Return the (x, y) coordinate for the center point of the cell that contains the specified text.  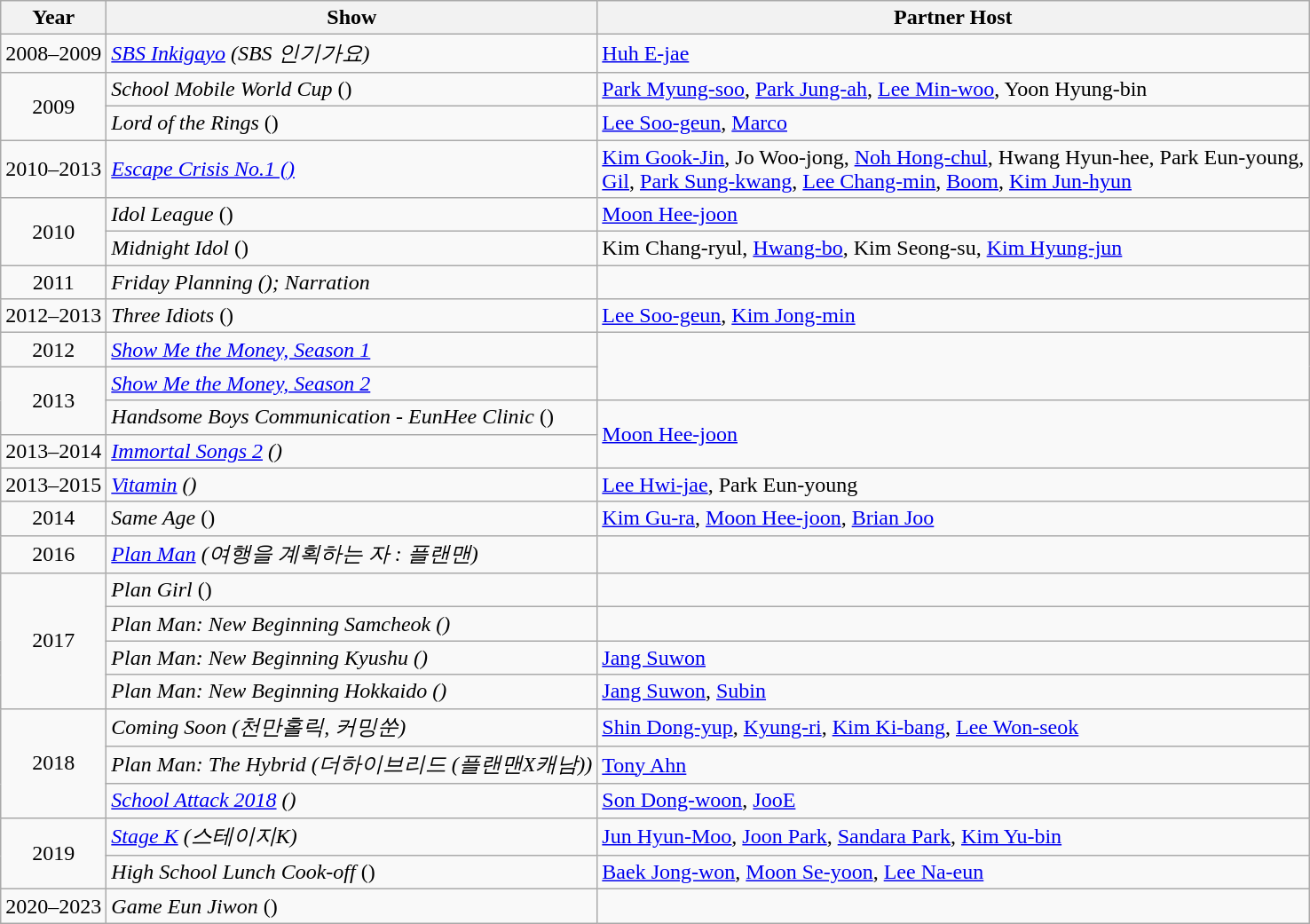
2010 (53, 232)
Jang Suwon (953, 658)
Plan Man: New Beginning Samcheok () (351, 624)
Baek Jong-won, Moon Se-yoon, Lee Na-eun (953, 873)
Three Idiots () (351, 316)
Game Eun Jiwon () (351, 906)
Immortal Songs 2 () (351, 451)
Kim Gook-Jin, Jo Woo-jong, Noh Hong-chul, Hwang Hyun-hee, Park Eun-young,Gil, Park Sung-kwang, Lee Chang-min, Boom, Kim Jun-hyun (953, 169)
Lee Soo-geun, Marco (953, 122)
2009 (53, 106)
Kim Gu-ra, Moon Hee-joon, Brian Joo (953, 518)
2008–2009 (53, 53)
School Attack 2018 () (351, 801)
Show Me the Money, Season 1 (351, 350)
SBS Inkigayo (SBS 인기가요) (351, 53)
Partner Host (953, 18)
Shin Dong-yup, Kyung-ri, Kim Ki-bang, Lee Won-seok (953, 728)
Escape Crisis No.1 () (351, 169)
2018 (53, 763)
Plan Man: The Hybrid (더하이브리드 (플랜맨X캐남)) (351, 765)
Son Dong-woon, JooE (953, 801)
Kim Chang-ryul, Hwang-bo, Kim Seong-su, Kim Hyung-jun (953, 249)
Huh E-jae (953, 53)
Tony Ahn (953, 765)
2012–2013 (53, 316)
2011 (53, 282)
Show Me the Money, Season 2 (351, 383)
Handsome Boys Communication - EunHee Clinic () (351, 417)
2012 (53, 350)
Park Myung-soo, Park Jung-ah, Lee Min-woo, Yoon Hyung-bin (953, 89)
School Mobile World Cup () (351, 89)
2013–2014 (53, 451)
Stage K (스테이지K) (351, 836)
Lee Hwi-jae, Park Eun-young (953, 485)
2016 (53, 554)
2013 (53, 400)
2013–2015 (53, 485)
Friday Planning (); Narration (351, 282)
Lord of the Rings () (351, 122)
2010–2013 (53, 169)
Jang Suwon, Subin (953, 691)
High School Lunch Cook-off () (351, 873)
2017 (53, 641)
Same Age () (351, 518)
Idol League () (351, 215)
Vitamin () (351, 485)
Jun Hyun-Moo, Joon Park, Sandara Park, Kim Yu-bin (953, 836)
Coming Soon (천만홀릭, 커밍쑨) (351, 728)
Lee Soo-geun, Kim Jong-min (953, 316)
Midnight Idol () (351, 249)
Plan Girl () (351, 590)
Plan Man (여행을 계획하는 자 : 플랜맨) (351, 554)
2019 (53, 854)
2014 (53, 518)
Plan Man: New Beginning Kyushu () (351, 658)
Show (351, 18)
Plan Man: New Beginning Hokkaido () (351, 691)
2020–2023 (53, 906)
Year (53, 18)
